For the text-containing cell, return its midpoint in [x, y] coordinate format. 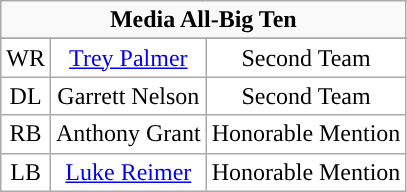
Trey Palmer [128, 58]
Media All-Big Ten [204, 20]
Luke Reimer [128, 172]
LB [26, 172]
Anthony Grant [128, 134]
Garrett Nelson [128, 96]
DL [26, 96]
RB [26, 134]
WR [26, 58]
